Locate the cell with the specified text and output its [x, y] center coordinate. 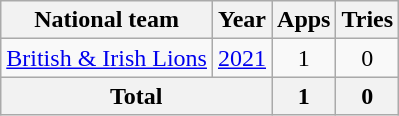
Apps [304, 20]
Tries [368, 20]
2021 [242, 58]
Year [242, 20]
Total [136, 96]
National team [107, 20]
British & Irish Lions [107, 58]
